Scan for the cell matching the given text and deliver its [X, Y] coordinate at center. 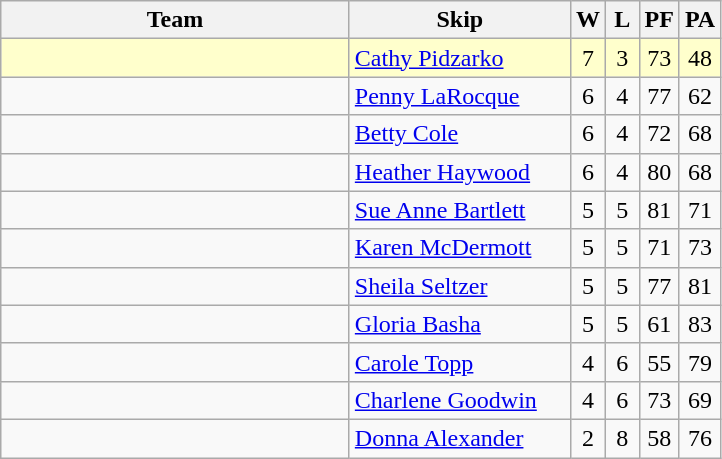
Sheila Seltzer [460, 286]
3 [622, 58]
48 [700, 58]
Gloria Basha [460, 324]
72 [659, 134]
61 [659, 324]
PF [659, 20]
2 [588, 438]
79 [700, 362]
Sue Anne Bartlett [460, 210]
Donna Alexander [460, 438]
Skip [460, 20]
7 [588, 58]
Penny LaRocque [460, 96]
Team [176, 20]
Karen McDermott [460, 248]
L [622, 20]
76 [700, 438]
Cathy Pidzarko [460, 58]
55 [659, 362]
8 [622, 438]
Charlene Goodwin [460, 400]
80 [659, 172]
Heather Haywood [460, 172]
62 [700, 96]
PA [700, 20]
69 [700, 400]
83 [700, 324]
58 [659, 438]
Betty Cole [460, 134]
Carole Topp [460, 362]
W [588, 20]
